Extract the [X, Y] coordinate from the center of the cell holding the provided text.  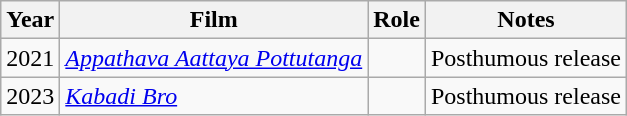
2021 [30, 58]
Notes [526, 20]
Appathava Aattaya Pottutanga [214, 58]
Film [214, 20]
Role [397, 20]
Year [30, 20]
Kabadi Bro [214, 96]
2023 [30, 96]
